For the text-containing cell, return its midpoint in (x, y) coordinate format. 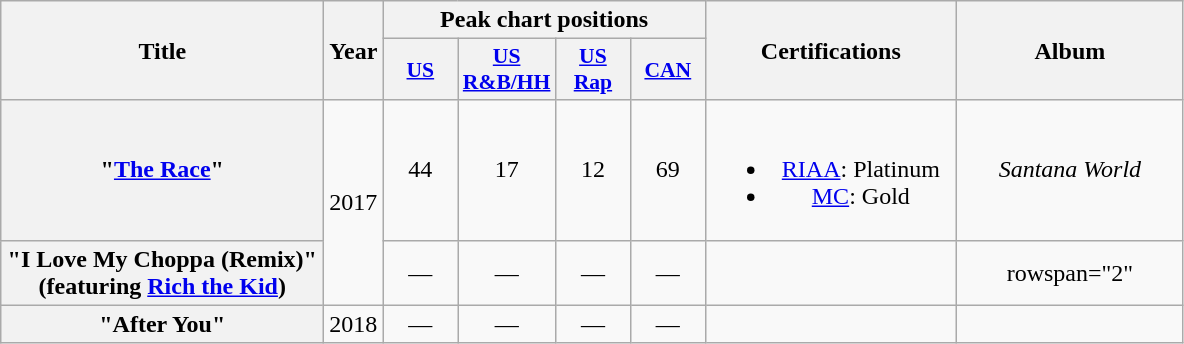
44 (420, 170)
2017 (354, 202)
12 (592, 170)
17 (507, 170)
RIAA: PlatinumMC: Gold (830, 170)
69 (668, 170)
Album (1070, 50)
Title (162, 50)
Peak chart positions (544, 20)
Santana World (1070, 170)
"The Race" (162, 170)
US (420, 70)
USR&B/HH (507, 70)
"After You" (162, 324)
"I Love My Choppa (Remix)"(featuring Rich the Kid) (162, 272)
USRap (592, 70)
2018 (354, 324)
CAN (668, 70)
Certifications (830, 50)
rowspan="2" (1070, 272)
Year (354, 50)
